Pinpoint the cell where the given text exists, returning its [x, y] midpoint coordinate. 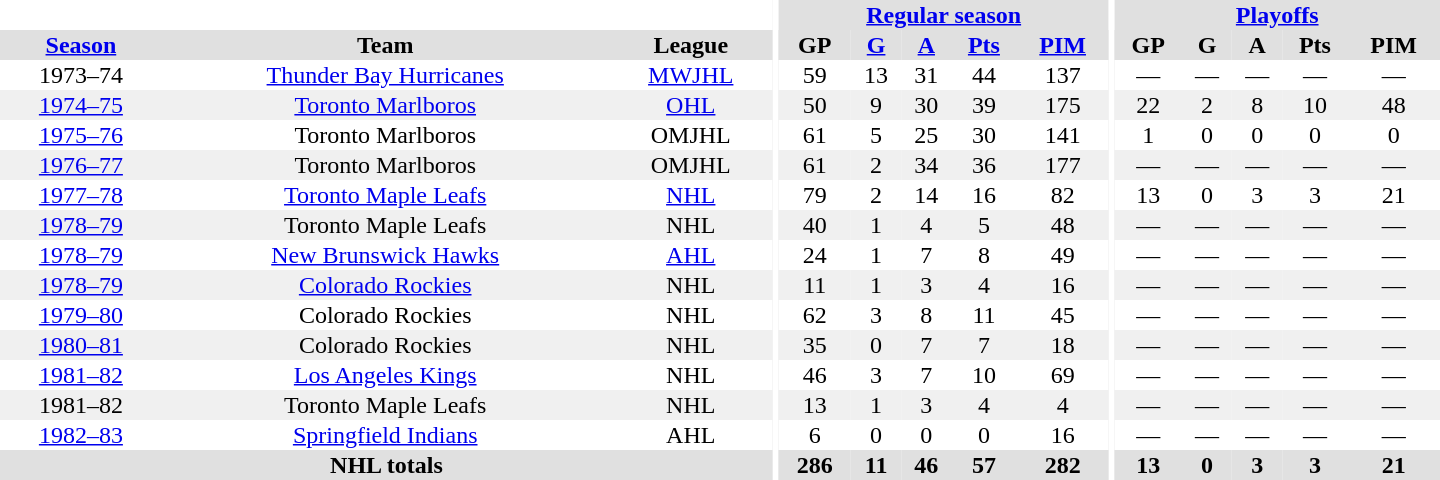
1975–76 [81, 135]
35 [814, 345]
6 [814, 435]
1974–75 [81, 105]
22 [1148, 105]
45 [1062, 315]
1982–83 [81, 435]
24 [814, 255]
82 [1062, 195]
49 [1062, 255]
OHL [691, 105]
137 [1062, 75]
39 [984, 105]
New Brunswick Hawks [386, 255]
40 [814, 225]
Playoffs [1277, 15]
25 [926, 135]
175 [1062, 105]
9 [876, 105]
36 [984, 165]
57 [984, 465]
44 [984, 75]
Season [81, 45]
Team [386, 45]
Thunder Bay Hurricanes [386, 75]
1976–77 [81, 165]
177 [1062, 165]
1973–74 [81, 75]
1977–78 [81, 195]
NHL totals [386, 465]
34 [926, 165]
Springfield Indians [386, 435]
Regular season [943, 15]
69 [1062, 375]
62 [814, 315]
18 [1062, 345]
Los Angeles Kings [386, 375]
1980–81 [81, 345]
50 [814, 105]
League [691, 45]
286 [814, 465]
282 [1062, 465]
141 [1062, 135]
1979–80 [81, 315]
MWJHL [691, 75]
59 [814, 75]
14 [926, 195]
79 [814, 195]
31 [926, 75]
